For the text-containing cell, return its midpoint in (x, y) coordinate format. 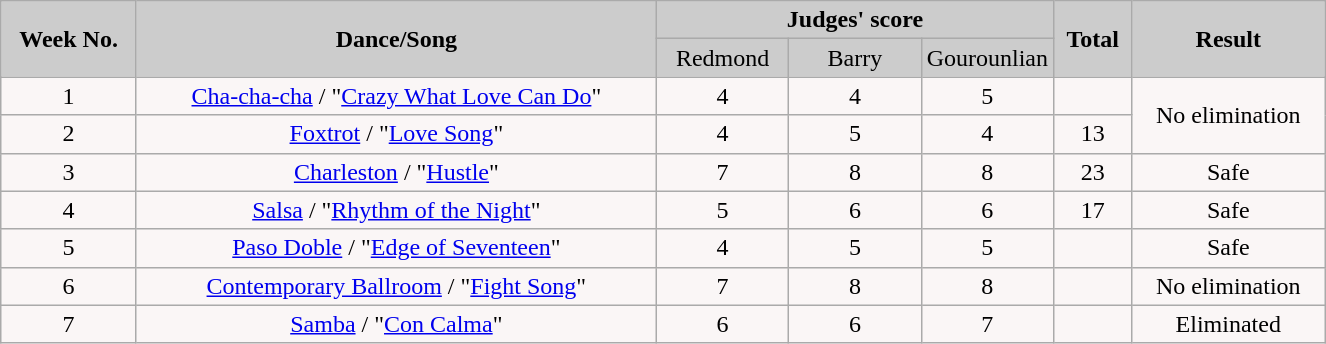
Week No. (69, 39)
Dance/Song (396, 39)
Eliminated (1228, 324)
Gourounlian (987, 58)
Samba / "Con Calma" (396, 324)
Charleston / "Hustle" (396, 172)
13 (1092, 134)
Barry (855, 58)
Judges' score (854, 20)
Result (1228, 39)
3 (69, 172)
Total (1092, 39)
1 (69, 96)
Contemporary Ballroom / "Fight Song" (396, 286)
17 (1092, 210)
Paso Doble / "Edge of Seventeen" (396, 248)
23 (1092, 172)
Salsa / "Rhythm of the Night" (396, 210)
Redmond (722, 58)
Cha-cha-cha / "Crazy What Love Can Do" (396, 96)
2 (69, 134)
Foxtrot / "Love Song" (396, 134)
